Identify which cell holds the provided text, then report its [x, y] central coordinate. 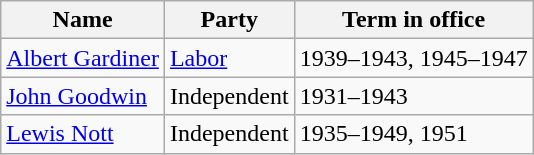
Term in office [414, 20]
Name [83, 20]
1939–1943, 1945–1947 [414, 58]
1931–1943 [414, 96]
1935–1949, 1951 [414, 134]
Lewis Nott [83, 134]
Albert Gardiner [83, 58]
Labor [229, 58]
Party [229, 20]
John Goodwin [83, 96]
